Pinpoint the cell where the given text exists, returning its (X, Y) midpoint coordinate. 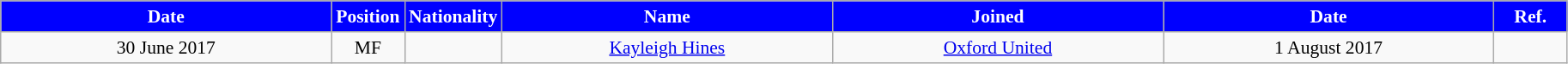
1 August 2017 (1329, 48)
Nationality (453, 16)
Position (368, 16)
Name (666, 16)
Ref. (1530, 16)
Kayleigh Hines (666, 48)
MF (368, 48)
Oxford United (998, 48)
Joined (998, 16)
30 June 2017 (167, 48)
